Provide the [X, Y] coordinate of the cell's center where the given text is located.  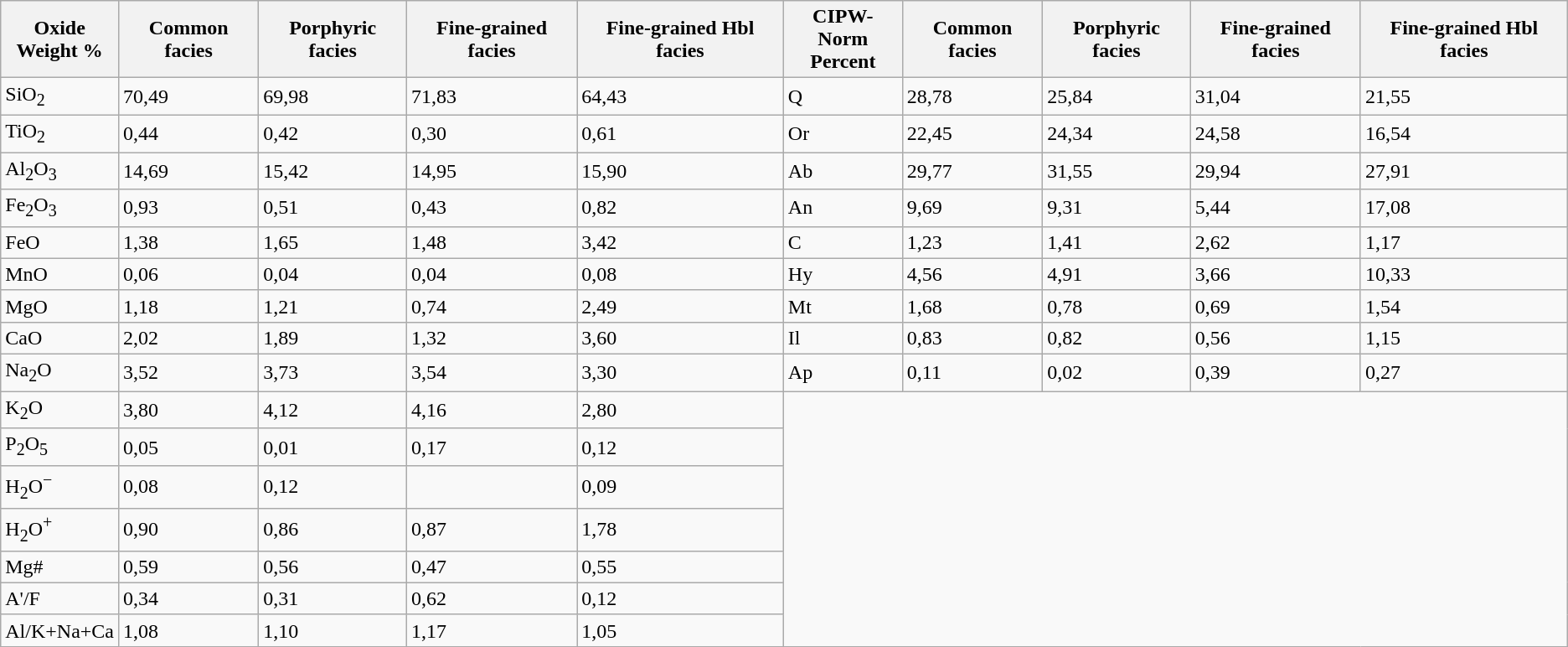
CIPW-NormPercent [843, 39]
Il [843, 338]
0,39 [1275, 372]
Q [843, 96]
24,34 [1117, 133]
1,41 [1117, 242]
A'/F [60, 598]
1,32 [491, 338]
1,78 [680, 530]
0,17 [491, 447]
3,30 [680, 372]
3,42 [680, 242]
3,60 [680, 338]
4,56 [972, 274]
29,94 [1275, 171]
29,77 [972, 171]
4,16 [491, 410]
27,91 [1464, 171]
1,21 [333, 306]
Al2O3 [60, 171]
0,06 [189, 274]
1,68 [972, 306]
1,38 [189, 242]
0,01 [333, 447]
69,98 [333, 96]
1,89 [333, 338]
15,42 [333, 171]
Al/K+Na+Ca [60, 630]
3,66 [1275, 274]
9,31 [1117, 208]
0,02 [1117, 372]
9,69 [972, 208]
OxideWeight % [60, 39]
0,09 [680, 486]
0,47 [491, 567]
1,54 [1464, 306]
1,15 [1464, 338]
CaO [60, 338]
31,04 [1275, 96]
0,55 [680, 567]
Fe2O3 [60, 208]
3,52 [189, 372]
H2O− [60, 486]
70,49 [189, 96]
0,87 [491, 530]
1,65 [333, 242]
Hy [843, 274]
H2O+ [60, 530]
14,69 [189, 171]
21,55 [1464, 96]
C [843, 242]
Mt [843, 306]
FeO [60, 242]
1,05 [680, 630]
0,90 [189, 530]
TiO2 [60, 133]
1,48 [491, 242]
K2O [60, 410]
0,31 [333, 598]
Mg# [60, 567]
Na2O [60, 372]
0,44 [189, 133]
0,62 [491, 598]
0,69 [1275, 306]
2,02 [189, 338]
3,54 [491, 372]
0,27 [1464, 372]
0,51 [333, 208]
SiO2 [60, 96]
4,91 [1117, 274]
0,78 [1117, 306]
2,62 [1275, 242]
Or [843, 133]
0,61 [680, 133]
0,05 [189, 447]
0,30 [491, 133]
2,80 [680, 410]
24,58 [1275, 133]
28,78 [972, 96]
15,90 [680, 171]
P2O5 [60, 447]
0,86 [333, 530]
Ab [843, 171]
1,18 [189, 306]
0,83 [972, 338]
17,08 [1464, 208]
An [843, 208]
0,42 [333, 133]
MnO [60, 274]
MgO [60, 306]
0,59 [189, 567]
1,23 [972, 242]
Ap [843, 372]
0,93 [189, 208]
64,43 [680, 96]
3,73 [333, 372]
71,83 [491, 96]
5,44 [1275, 208]
16,54 [1464, 133]
0,11 [972, 372]
1,10 [333, 630]
22,45 [972, 133]
0,74 [491, 306]
31,55 [1117, 171]
10,33 [1464, 274]
0,34 [189, 598]
4,12 [333, 410]
1,08 [189, 630]
25,84 [1117, 96]
14,95 [491, 171]
3,80 [189, 410]
2,49 [680, 306]
0,43 [491, 208]
